Output the [X, Y] coordinate of the center of the cell containing the given text.  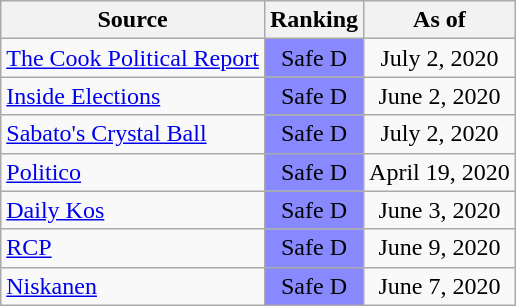
RCP [133, 248]
The Cook Political Report [133, 58]
Ranking [314, 20]
June 9, 2020 [440, 248]
April 19, 2020 [440, 172]
Sabato's Crystal Ball [133, 134]
Inside Elections [133, 96]
June 3, 2020 [440, 210]
June 2, 2020 [440, 96]
Source [133, 20]
As of [440, 20]
Niskanen [133, 286]
Daily Kos [133, 210]
Politico [133, 172]
June 7, 2020 [440, 286]
